Capture the cell that displays the provided text and extract its [X, Y] central coordinate. 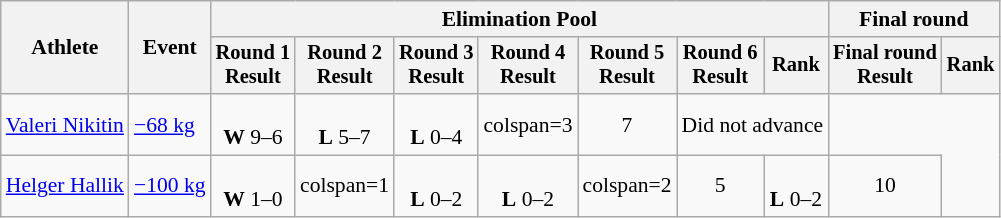
W 9–6 [253, 124]
Round 3Result [436, 66]
10 [885, 186]
colspan=2 [628, 186]
Final roundResult [885, 66]
Elimination Pool [520, 19]
Round 4Result [528, 66]
W 1–0 [253, 186]
Round 1Result [253, 66]
5 [720, 186]
L 5–7 [344, 124]
Did not advance [753, 124]
Helger Hallik [65, 186]
L 0–4 [436, 124]
Round 5Result [628, 66]
Valeri Nikitin [65, 124]
Athlete [65, 48]
colspan=1 [344, 186]
Round 2Result [344, 66]
−68 kg [170, 124]
Final round [914, 19]
Event [170, 48]
−100 kg [170, 186]
Round 6Result [720, 66]
7 [628, 124]
colspan=3 [528, 124]
